Return [X, Y] of the center of cell containing provided text 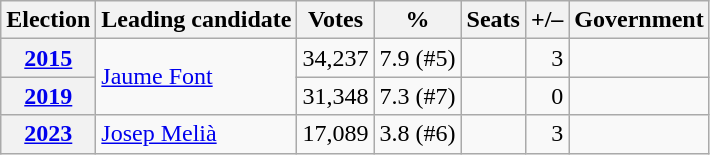
7.3 (#7) [418, 96]
7.9 (#5) [418, 58]
2023 [48, 134]
Seats [493, 20]
3.8 (#6) [418, 134]
Government [639, 20]
2019 [48, 96]
Votes [336, 20]
% [418, 20]
2015 [48, 58]
17,089 [336, 134]
Jaume Font [196, 77]
+/– [546, 20]
34,237 [336, 58]
Josep Melià [196, 134]
Election [48, 20]
0 [546, 96]
Leading candidate [196, 20]
31,348 [336, 96]
